Scan for the cell matching the given text and deliver its (x, y) coordinate at center. 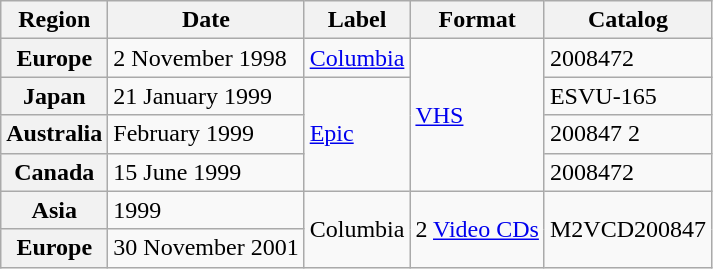
Format (478, 20)
2 Video CDs (478, 229)
Australia (54, 134)
February 1999 (206, 134)
M2VCD200847 (628, 229)
Japan (54, 96)
21 January 1999 (206, 96)
Date (206, 20)
2 November 1998 (206, 58)
Label (357, 20)
Region (54, 20)
VHS (478, 115)
15 June 1999 (206, 172)
200847 2 (628, 134)
Asia (54, 210)
1999 (206, 210)
ESVU-165 (628, 96)
Catalog (628, 20)
Canada (54, 172)
Epic (357, 134)
30 November 2001 (206, 248)
